Capture the cell that displays the provided text and extract its [X, Y] central coordinate. 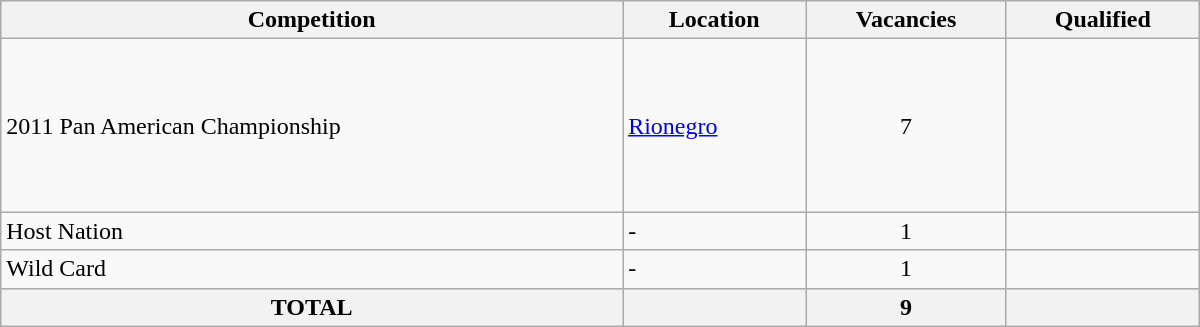
Rionegro [714, 126]
Location [714, 20]
7 [906, 126]
Host Nation [312, 231]
Wild Card [312, 269]
Competition [312, 20]
Qualified [1102, 20]
TOTAL [312, 307]
Vacancies [906, 20]
9 [906, 307]
2011 Pan American Championship [312, 126]
